Return the [X, Y] coordinate for the center point of the cell that contains the specified text.  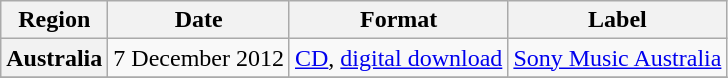
Australia [54, 58]
7 December 2012 [199, 58]
Date [199, 20]
CD, digital download [398, 58]
Sony Music Australia [618, 58]
Format [398, 20]
Label [618, 20]
Region [54, 20]
